Provide the (X, Y) coordinate of the cell's center where the given text is located.  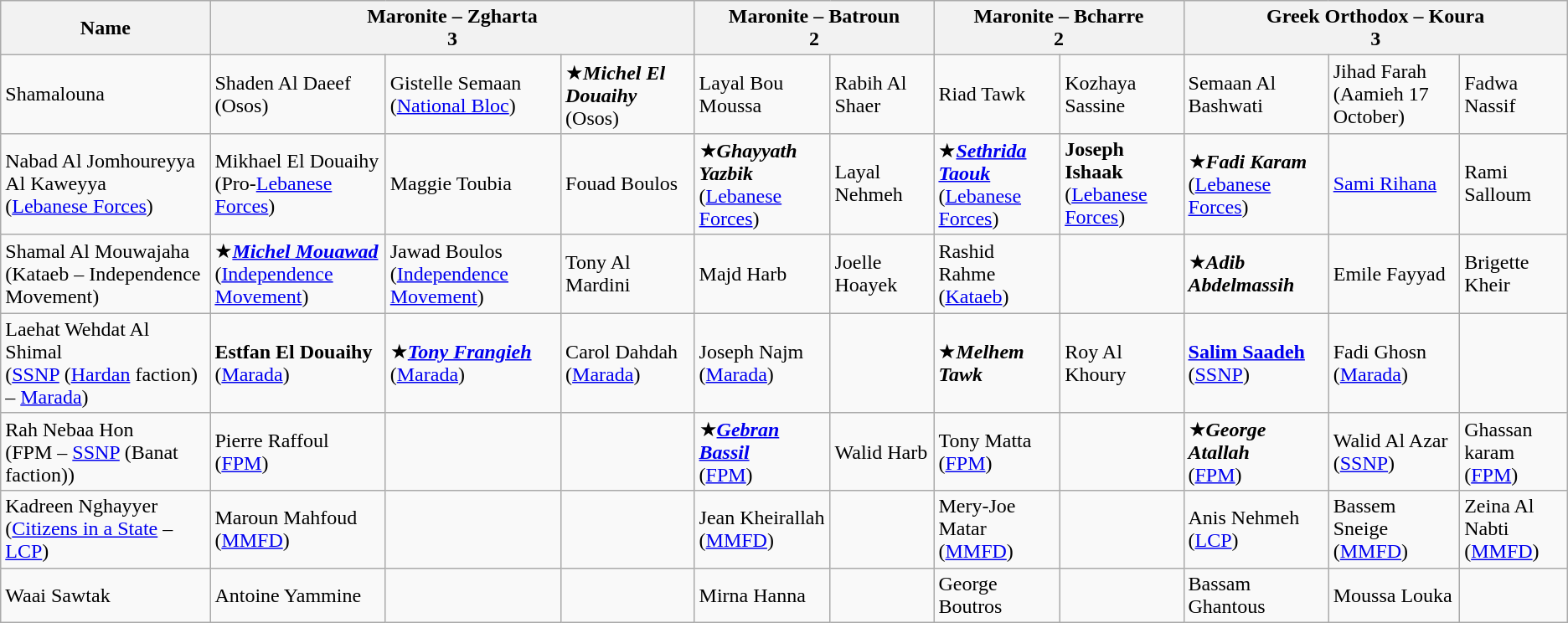
Zeina Al Nabti(MMFD) (1514, 529)
Bassem Sneige(MMFD) (1394, 529)
Rami Salloum (1514, 184)
Fouad Boulos (628, 184)
Carol Dahdah(Marada) (628, 363)
Brigette Kheir (1514, 274)
Rashid Rahme(Kataeb) (997, 274)
★Sethrida Taouk(Lebanese Forces) (997, 184)
Salim Saadeh(SSNP) (1256, 363)
Antoine Yammine (298, 595)
Maggie Toubia (472, 184)
Layal Nehmeh (882, 184)
Maronite – Zgharta3 (452, 28)
Mikhael El Douaihy(Pro-Lebanese Forces) (298, 184)
Jean Kheirallah(MMFD) (762, 529)
Roy Al Khoury (1122, 363)
Ghassan karam(FPM) (1514, 452)
Layal Bou Moussa (762, 95)
Sami Rihana (1394, 184)
Bassam Ghantous (1256, 595)
Joseph Ishaak(Lebanese Forces) (1122, 184)
★Melhem Tawk (997, 363)
Waai Sawtak (106, 595)
★Fadi Karam(Lebanese Forces) (1256, 184)
Tony Matta(FPM) (997, 452)
Anis Nehmeh(LCP) (1256, 529)
★Michel Mouawad(Independence Movement) (298, 274)
Gistelle Semaan(National Bloc) (472, 95)
Maronite – Batroun2 (814, 28)
Kozhaya Sassine (1122, 95)
Fadwa Nassif (1514, 95)
Mery-JoeMatar (MMFD) (997, 529)
★Adib Abdelmassih (1256, 274)
Joelle Hoayek (882, 274)
Rabih Al Shaer (882, 95)
Mirna Hanna (762, 595)
Riad Tawk (997, 95)
Majd Harb (762, 274)
★Michel El Douaihy(Osos) (628, 95)
Maronite – Bcharre2 (1059, 28)
Name (106, 28)
Shamal Al Mouwajaha(Kataeb – Independence Movement) (106, 274)
Greek Orthodox – Koura3 (1375, 28)
Maroun Mahfoud(MMFD) (298, 529)
Kadreen Nghayyer(Citizens in a State – LCP) (106, 529)
Nabad Al Jomhoureyya Al Kaweyya(Lebanese Forces) (106, 184)
Walid Harb (882, 452)
Jihad Farah(Aamieh 17 October) (1394, 95)
Estfan El Douaihy(Marada) (298, 363)
Walid Al Azar(SSNP) (1394, 452)
Tony Al Mardini (628, 274)
Jawad Boulos(Independence Movement) (472, 274)
George Boutros (997, 595)
Laehat Wehdat Al Shimal(SSNP (Hardan faction) – Marada) (106, 363)
Semaan Al Bashwati (1256, 95)
Emile Fayyad (1394, 274)
Shamalouna (106, 95)
Fadi Ghosn(Marada) (1394, 363)
★Tony Frangieh(Marada) (472, 363)
Moussa Louka (1394, 595)
★Gebran Bassil(FPM) (762, 452)
★George Atallah(FPM) (1256, 452)
Rah Nebaa Hon(FPM – SSNP (Banat faction)) (106, 452)
Pierre Raffoul(FPM) (298, 452)
Shaden Al Daeef(Osos) (298, 95)
★Ghayyath Yazbik(Lebanese Forces) (762, 184)
Joseph Najm(Marada) (762, 363)
